Determine the (x, y) coordinate at the center of the cell enclosing the given text.  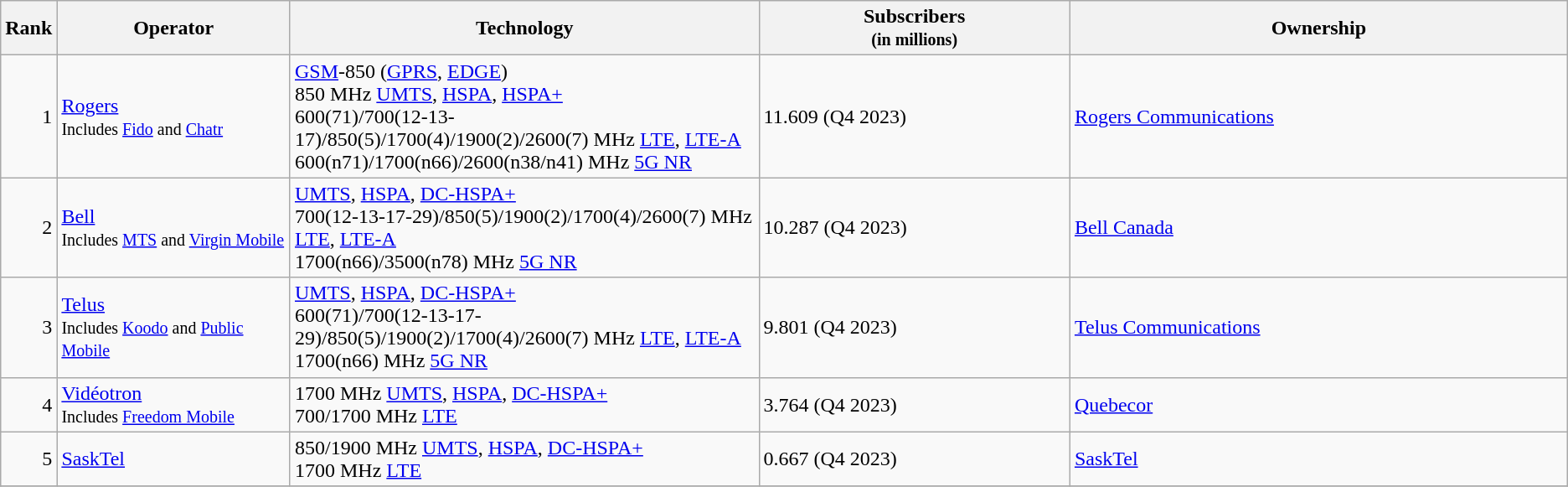
UMTS, HSPA, DC-HSPA+ 600(71)/700(12-13-17-29)/850(5)/1900(2)/1700(4)/2600(7) MHz LTE, LTE-A1700(n66) MHz 5G NR (524, 327)
0.667 (Q4 2023) (915, 459)
4 (28, 404)
1700 MHz UMTS, HSPA, DC-HSPA+700/1700 MHz LTE (524, 404)
Quebecor (1318, 404)
Bell Canada (1318, 228)
TelusIncludes Koodo and Public Mobile (174, 327)
Telus Communications (1318, 327)
Rank (28, 28)
Subscribers(in millions) (915, 28)
3.764 (Q4 2023) (915, 404)
RogersIncludes Fido and Chatr (174, 117)
5 (28, 459)
Operator (174, 28)
VidéotronIncludes Freedom Mobile (174, 404)
2 (28, 228)
Rogers Communications (1318, 117)
Ownership (1318, 28)
BellIncludes MTS and Virgin Mobile (174, 228)
1 (28, 117)
850/1900 MHz UMTS, HSPA, DC-HSPA+ 1700 MHz LTE (524, 459)
3 (28, 327)
Technology (524, 28)
11.609 (Q4 2023) (915, 117)
UMTS, HSPA, DC-HSPA+ 700(12-13-17-29)/850(5)/1900(2)/1700(4)/2600(7) MHz LTE, LTE-A1700(n66)/3500(n78) MHz 5G NR (524, 228)
9.801 (Q4 2023) (915, 327)
10.287 (Q4 2023) (915, 228)
